Capture the cell that displays the provided text and extract its (X, Y) central coordinate. 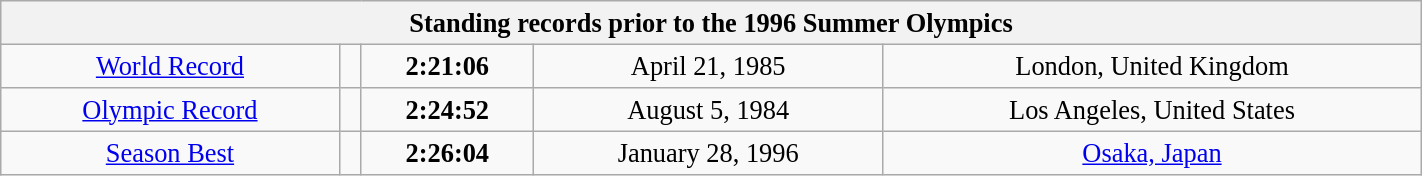
2:24:52 (448, 109)
2:26:04 (448, 153)
Los Angeles, United States (1152, 109)
2:21:06 (448, 66)
January 28, 1996 (708, 153)
Standing records prior to the 1996 Summer Olympics (711, 22)
Olympic Record (170, 109)
London, United Kingdom (1152, 66)
August 5, 1984 (708, 109)
Osaka, Japan (1152, 153)
April 21, 1985 (708, 66)
World Record (170, 66)
Season Best (170, 153)
